From the cell containing the given text, extract its center point as [X, Y] coordinate. 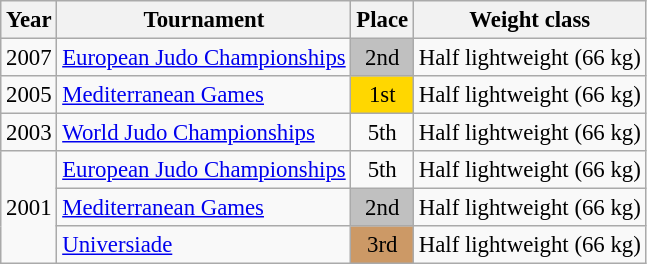
Universiade [204, 245]
World Judo Championships [204, 133]
1st [382, 95]
Year [29, 20]
2007 [29, 58]
2001 [29, 208]
Tournament [204, 20]
Weight class [530, 20]
3rd [382, 245]
2003 [29, 133]
Place [382, 20]
2005 [29, 95]
